Identify which cell holds the provided text, then report its [x, y] central coordinate. 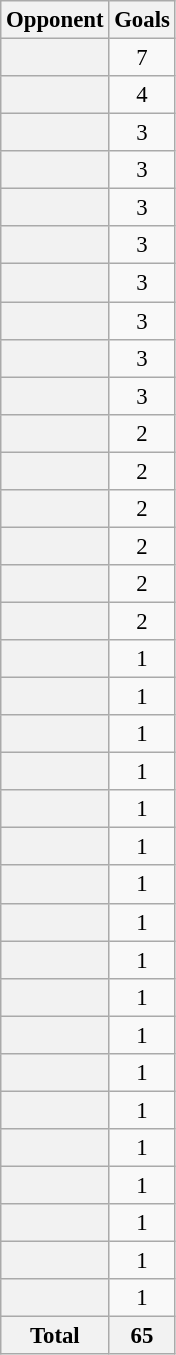
Opponent [55, 20]
4 [142, 95]
Total [55, 1336]
7 [142, 58]
65 [142, 1336]
Goals [142, 20]
